Search for the cell housing the specified text and yield its (x, y) center coordinate. 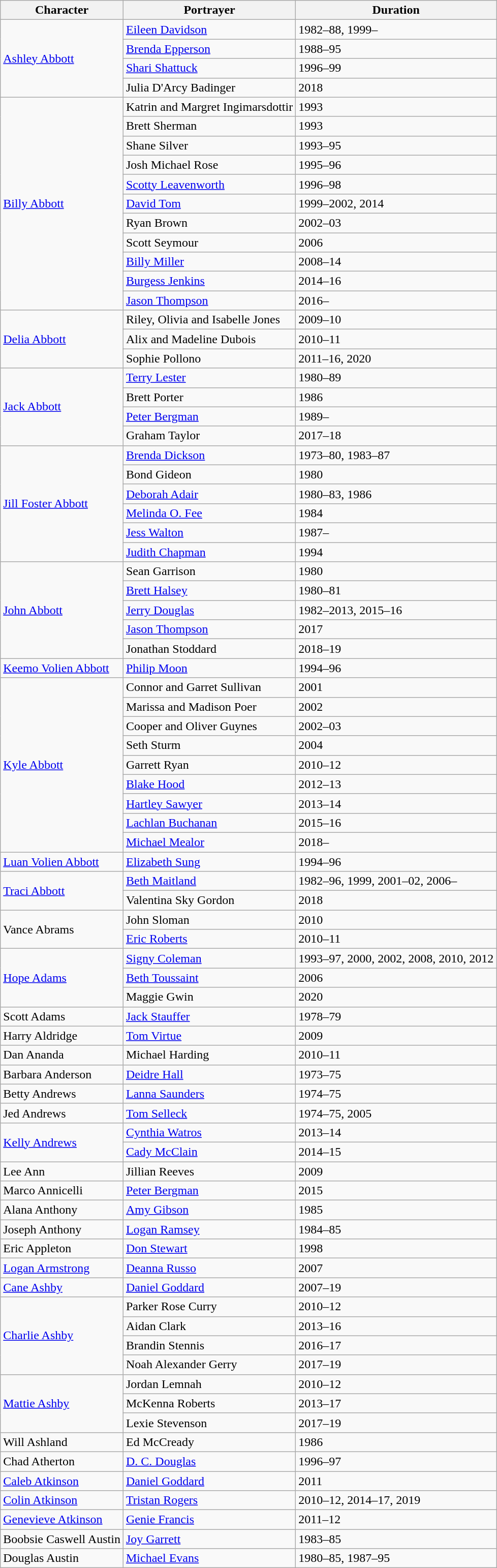
1982–88, 1999– (396, 29)
Billy Abbott (62, 203)
Riley, Olivia and Isabelle Jones (209, 320)
2002 (396, 707)
1973–80, 1983–87 (396, 455)
Josh Michael Rose (209, 165)
Jillian Reeves (209, 1171)
John Abbott (62, 610)
Ed McCready (209, 1442)
Cooper and Oliver Guynes (209, 726)
1994 (396, 552)
Duration (396, 10)
Garrett Ryan (209, 765)
Marissa and Madison Poer (209, 707)
Jill Foster Abbott (62, 503)
Eileen Davidson (209, 29)
Hartley Sawyer (209, 803)
2014–15 (396, 1152)
Boobsie Caswell Austin (62, 1539)
Beth Toussaint (209, 978)
Graham Taylor (209, 436)
2008–14 (396, 262)
2018–19 (396, 649)
Noah Alexander Gerry (209, 1365)
1980–85, 1987–95 (396, 1558)
David Tom (209, 203)
Alix and Madeline Dubois (209, 339)
Jordan Lemnah (209, 1384)
Cane Ashby (62, 1287)
Brenda Dickson (209, 455)
1973–75 (396, 1074)
Traci Abbott (62, 891)
Joseph Anthony (62, 1229)
1996–97 (396, 1461)
Delia Abbott (62, 339)
Sophie Pollono (209, 358)
Harry Aldridge (62, 1036)
Tom Selleck (209, 1113)
Amy Gibson (209, 1210)
Keemo Volien Abbott (62, 668)
Genie Francis (209, 1520)
Ashley Abbott (62, 58)
Brett Halsey (209, 591)
1980–83, 1986 (396, 494)
Hope Adams (62, 978)
Logan Armstrong (62, 1268)
Deanna Russo (209, 1268)
2020 (396, 997)
Billy Miller (209, 262)
1984–85 (396, 1229)
Katrin and Margret Ingimarsdottir (209, 107)
Beth Maitland (209, 881)
Dan Ananda (62, 1055)
Jed Andrews (62, 1113)
1987– (396, 532)
Jonathan Stoddard (209, 649)
Michael Harding (209, 1055)
2013–17 (396, 1403)
Caleb Atkinson (62, 1481)
1982–96, 1999, 2001–02, 2006– (396, 881)
Lanna Saunders (209, 1094)
Sean Garrison (209, 571)
Connor and Garret Sullivan (209, 687)
Scotty Leavenworth (209, 184)
1996–98 (396, 184)
Aidan Clark (209, 1326)
Eric Appleton (62, 1249)
Logan Ramsey (209, 1229)
Michael Evans (209, 1558)
1993–95 (396, 145)
2017–18 (396, 436)
Luan Volien Abbott (62, 862)
Scott Seymour (209, 243)
Brenda Epperson (209, 49)
Lachlan Buchanan (209, 823)
Terry Lester (209, 378)
Lee Ann (62, 1171)
Melinda O. Fee (209, 513)
Tom Virtue (209, 1036)
Will Ashland (62, 1442)
1998 (396, 1249)
1984 (396, 513)
1995–96 (396, 165)
Douglas Austin (62, 1558)
Mattie Ashby (62, 1403)
Chad Atherton (62, 1461)
Bond Gideon (209, 474)
John Sloman (209, 920)
2001 (396, 687)
Kelly Andrews (62, 1142)
2011–16, 2020 (396, 358)
Brett Porter (209, 397)
2011–12 (396, 1520)
1982–2013, 2015–16 (396, 610)
1978–79 (396, 1016)
Lexie Stevenson (209, 1423)
Judith Chapman (209, 552)
Brandin Stennis (209, 1345)
Joy Garrett (209, 1539)
Michael Mealor (209, 842)
Don Stewart (209, 1249)
Jess Walton (209, 532)
Maggie Gwin (209, 997)
1980–89 (396, 378)
2017 (396, 629)
2016– (396, 300)
Alana Anthony (62, 1210)
Valentina Sky Gordon (209, 900)
2015–16 (396, 823)
1974–75, 2005 (396, 1113)
Cady McClain (209, 1152)
Deborah Adair (209, 494)
2010 (396, 920)
McKenna Roberts (209, 1403)
2018– (396, 842)
1989– (396, 416)
2010–12, 2014–17, 2019 (396, 1500)
Kyle Abbott (62, 765)
Jack Abbott (62, 407)
Seth Sturm (209, 745)
Shari Shattuck (209, 68)
1993–97, 2000, 2002, 2008, 2010, 2012 (396, 958)
2016–17 (396, 1345)
Ryan Brown (209, 223)
Tristan Rogers (209, 1500)
Jerry Douglas (209, 610)
Scott Adams (62, 1016)
1999–2002, 2014 (396, 203)
Shane Silver (209, 145)
1974–75 (396, 1094)
1980–81 (396, 591)
Eric Roberts (209, 939)
Colin Atkinson (62, 1500)
2015 (396, 1191)
Deidre Hall (209, 1074)
Marco Annicelli (62, 1191)
Betty Andrews (62, 1094)
Signy Coleman (209, 958)
2004 (396, 745)
Julia D'Arcy Badinger (209, 87)
1988–95 (396, 49)
Character (62, 10)
2007–19 (396, 1287)
Philip Moon (209, 668)
Burgess Jenkins (209, 281)
Vance Abrams (62, 929)
2013–16 (396, 1326)
Jack Stauffer (209, 1016)
Brett Sherman (209, 126)
1985 (396, 1210)
Portrayer (209, 10)
Cynthia Watros (209, 1132)
2014–16 (396, 281)
D. C. Douglas (209, 1461)
2009–10 (396, 320)
2007 (396, 1268)
Barbara Anderson (62, 1074)
Elizabeth Sung (209, 862)
Blake Hood (209, 784)
Charlie Ashby (62, 1336)
2012–13 (396, 784)
2011 (396, 1481)
1996–99 (396, 68)
Genevieve Atkinson (62, 1520)
Parker Rose Curry (209, 1307)
1983–85 (396, 1539)
